Find where the given text appears and provide that cell's center as (X, Y) coordinate. 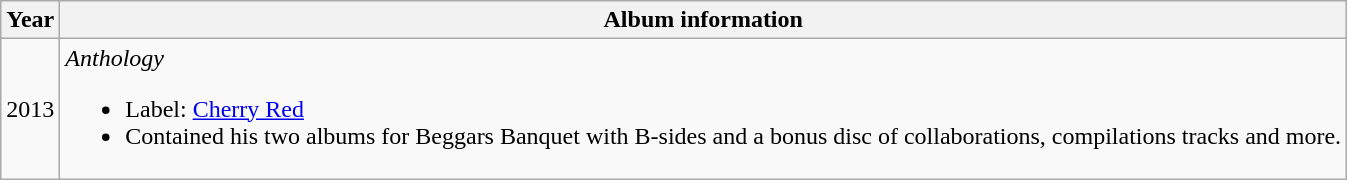
Year (30, 20)
Album information (704, 20)
2013 (30, 109)
AnthologyLabel: Cherry RedContained his two albums for Beggars Banquet with B-sides and a bonus disc of collaborations, compilations tracks and more. (704, 109)
